Return the [x, y] coordinate for the center point of the cell that contains the specified text.  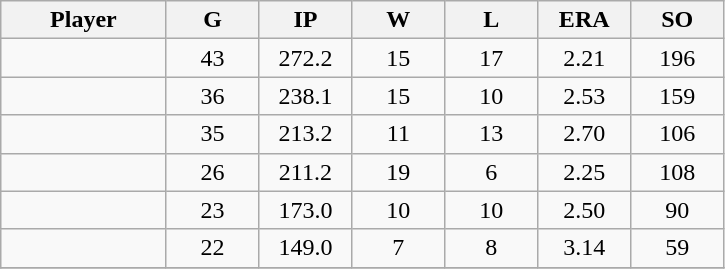
2.25 [584, 172]
106 [678, 134]
108 [678, 172]
272.2 [306, 58]
19 [398, 172]
26 [212, 172]
3.14 [584, 248]
43 [212, 58]
22 [212, 248]
149.0 [306, 248]
2.50 [584, 210]
IP [306, 20]
G [212, 20]
196 [678, 58]
2.70 [584, 134]
13 [492, 134]
11 [398, 134]
ERA [584, 20]
2.53 [584, 96]
173.0 [306, 210]
23 [212, 210]
17 [492, 58]
90 [678, 210]
36 [212, 96]
7 [398, 248]
35 [212, 134]
238.1 [306, 96]
211.2 [306, 172]
8 [492, 248]
Player [84, 20]
59 [678, 248]
159 [678, 96]
L [492, 20]
W [398, 20]
2.21 [584, 58]
6 [492, 172]
SO [678, 20]
213.2 [306, 134]
